Determine the (x, y) coordinate at the center of the cell enclosing the given text.  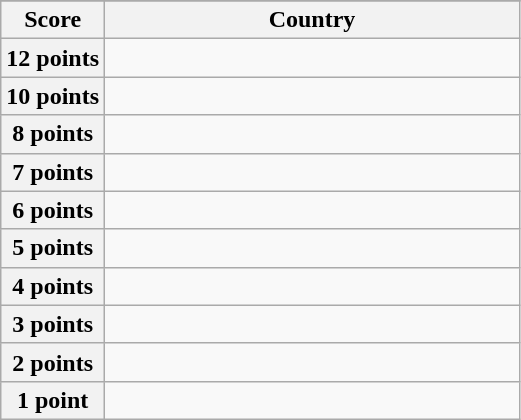
7 points (53, 172)
1 point (53, 400)
8 points (53, 134)
Score (53, 20)
12 points (53, 58)
2 points (53, 362)
6 points (53, 210)
10 points (53, 96)
4 points (53, 286)
3 points (53, 324)
Country (312, 20)
5 points (53, 248)
